From the cell containing the given text, extract its center point as [X, Y] coordinate. 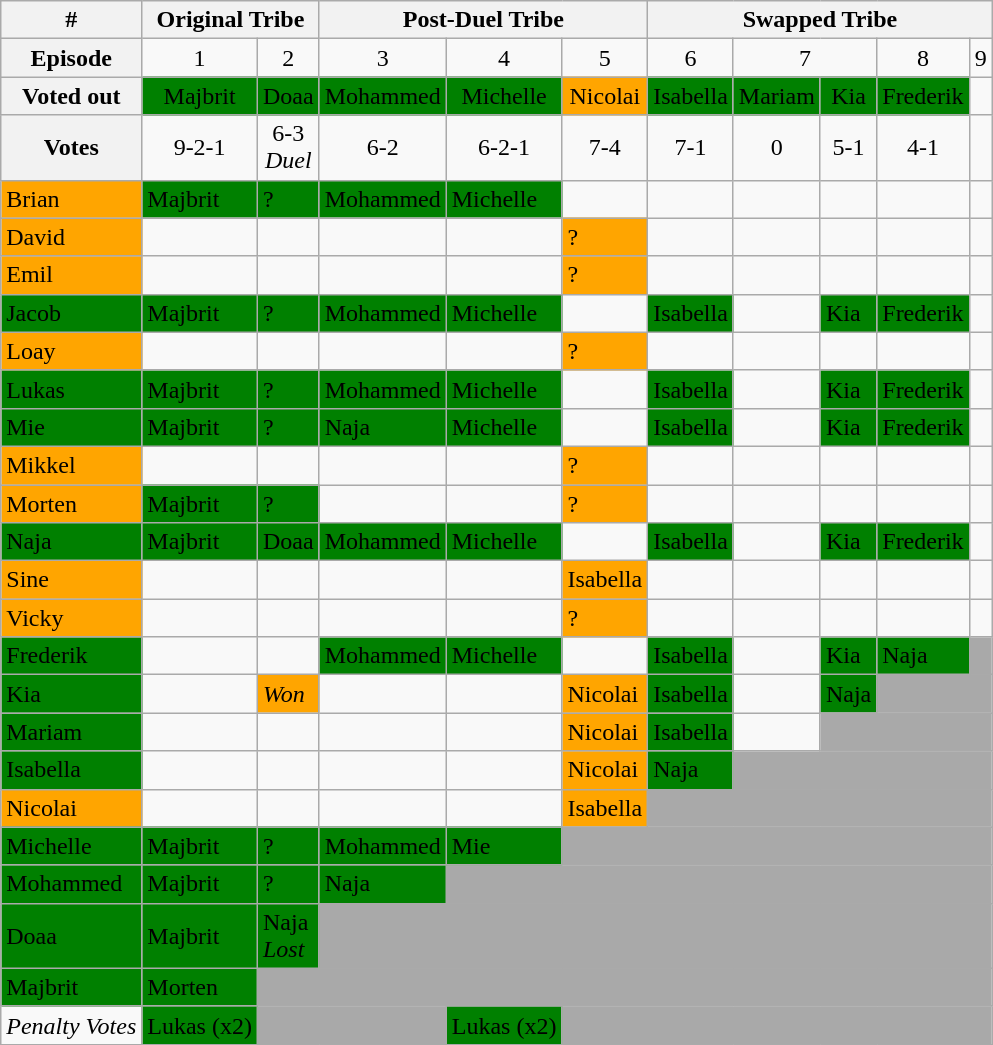
NajaLost [288, 936]
6 [691, 58]
Swapped Tribe [820, 20]
4 [504, 58]
Brian [72, 199]
6-2-1 [504, 148]
9 [980, 58]
Sine [72, 580]
Original Tribe [230, 20]
Jacob [72, 313]
0 [776, 148]
Post-Duel Tribe [483, 20]
Won [288, 694]
Episode [72, 58]
1 [200, 58]
Emil [72, 275]
2 [288, 58]
5 [605, 58]
Voted out [72, 96]
Vicky [72, 618]
Votes [72, 148]
Mikkel [72, 465]
7-4 [605, 148]
Penalty Votes [72, 1025]
David [72, 237]
6-2 [382, 148]
3 [382, 58]
4-1 [923, 148]
9-2-1 [200, 148]
Loay [72, 351]
7-1 [691, 148]
Lukas [72, 389]
8 [923, 58]
# [72, 20]
7 [804, 58]
6-3Duel [288, 148]
5-1 [848, 148]
